Determine the (X, Y) coordinate at the center of the cell enclosing the given text.  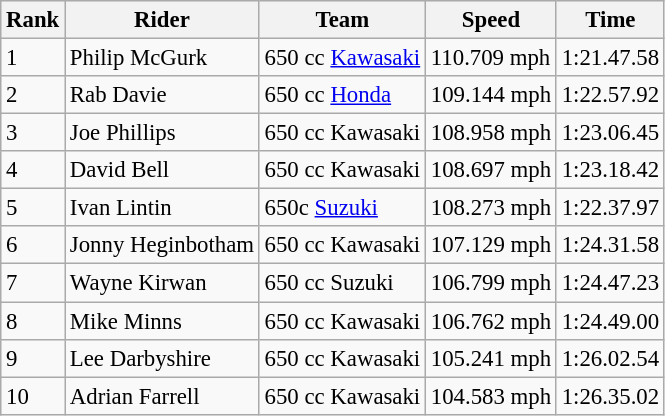
Team (342, 20)
1:24.47.23 (610, 283)
106.762 mph (492, 321)
106.799 mph (492, 283)
6 (33, 245)
4 (33, 170)
2 (33, 95)
Joe Phillips (162, 133)
1:26.35.02 (610, 396)
109.144 mph (492, 95)
650 cc Honda (342, 95)
1:24.31.58 (610, 245)
3 (33, 133)
Speed (492, 20)
9 (33, 358)
1:26.02.54 (610, 358)
Ivan Lintin (162, 208)
Philip McGurk (162, 58)
Rab Davie (162, 95)
110.709 mph (492, 58)
650c Suzuki (342, 208)
10 (33, 396)
650 cc Suzuki (342, 283)
Mike Minns (162, 321)
1:24.49.00 (610, 321)
Jonny Heginbotham (162, 245)
108.273 mph (492, 208)
105.241 mph (492, 358)
8 (33, 321)
Adrian Farrell (162, 396)
108.697 mph (492, 170)
107.129 mph (492, 245)
1:21.47.58 (610, 58)
1 (33, 58)
Rank (33, 20)
David Bell (162, 170)
108.958 mph (492, 133)
Time (610, 20)
1:23.18.42 (610, 170)
Wayne Kirwan (162, 283)
5 (33, 208)
Lee Darbyshire (162, 358)
1:22.57.92 (610, 95)
104.583 mph (492, 396)
Rider (162, 20)
7 (33, 283)
1:23.06.45 (610, 133)
1:22.37.97 (610, 208)
